From the cell containing the given text, extract its center point as [X, Y] coordinate. 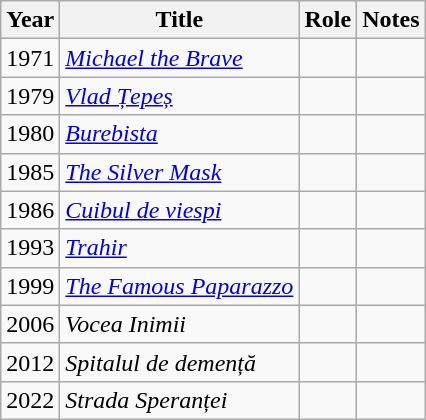
Notes [391, 20]
Michael the Brave [180, 58]
Year [30, 20]
2006 [30, 324]
Cuibul de viespi [180, 210]
Burebista [180, 134]
2022 [30, 400]
The Famous Paparazzo [180, 286]
The Silver Mask [180, 172]
1986 [30, 210]
Title [180, 20]
2012 [30, 362]
1979 [30, 96]
1980 [30, 134]
1971 [30, 58]
1985 [30, 172]
Role [328, 20]
Spitalul de demență [180, 362]
Strada Speranței [180, 400]
1999 [30, 286]
Vlad Țepeș [180, 96]
1993 [30, 248]
Vocea Inimii [180, 324]
Trahir [180, 248]
